Return [X, Y] of the center of cell containing provided text 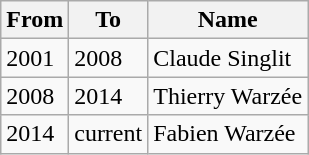
Name [228, 20]
Claude Singlit [228, 58]
current [108, 134]
2001 [35, 58]
From [35, 20]
Thierry Warzée [228, 96]
Fabien Warzée [228, 134]
To [108, 20]
